Pinpoint the cell where the given text exists, returning its [X, Y] midpoint coordinate. 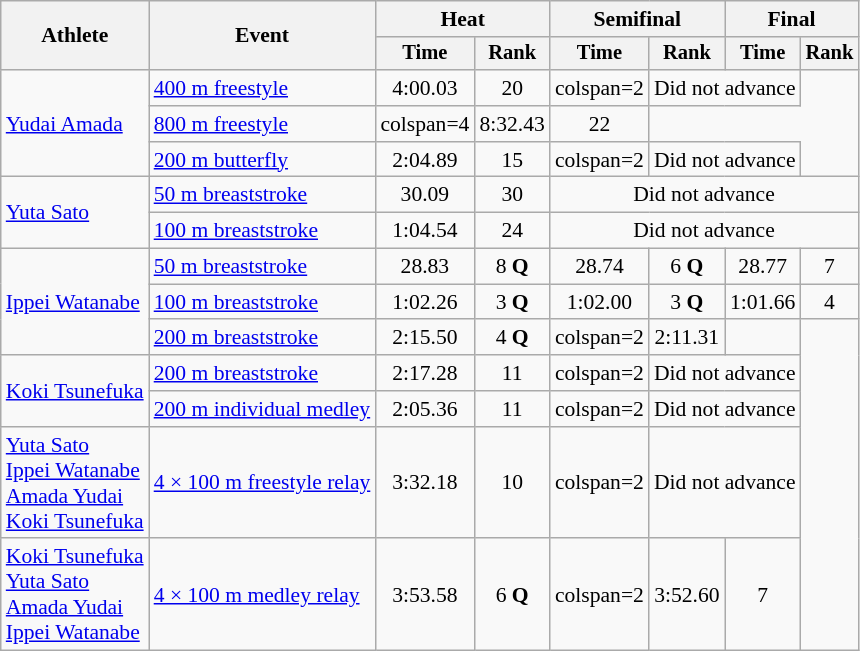
Ippei Watanabe [75, 302]
28.74 [600, 267]
400 m freestyle [262, 88]
800 m freestyle [262, 124]
22 [600, 124]
Yuta Sato [75, 212]
4 [830, 302]
Semifinal [638, 19]
8 Q [512, 267]
Yuta SatoIppei WatanabeAmada YudaiKoki Tsunefuka [75, 483]
1:02.00 [600, 302]
4 × 100 m freestyle relay [262, 483]
30.09 [424, 195]
3:53.58 [424, 595]
3:32.18 [424, 483]
10 [512, 483]
28.77 [763, 267]
Heat [462, 19]
Final [792, 19]
1:01.66 [763, 302]
Event [262, 36]
20 [512, 88]
30 [512, 195]
4 × 100 m medley relay [262, 595]
2:11.31 [687, 338]
Koki TsunefukaYuta SatoAmada YudaiIppei Watanabe [75, 595]
Athlete [75, 36]
Koki Tsunefuka [75, 390]
28.83 [424, 267]
1:02.26 [424, 302]
1:04.54 [424, 231]
colspan=4 [424, 124]
200 m individual medley [262, 409]
3:52.60 [687, 595]
4:00.03 [424, 88]
2:04.89 [424, 160]
8:32.43 [512, 124]
2:17.28 [424, 373]
4 Q [512, 338]
15 [512, 160]
2:15.50 [424, 338]
Yudai Amada [75, 124]
24 [512, 231]
2:05.36 [424, 409]
200 m butterfly [262, 160]
